Determine the (x, y) coordinate at the center of the cell enclosing the given text.  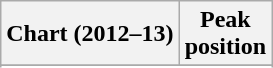
Peakposition (225, 34)
Chart (2012–13) (90, 34)
